Identify which cell holds the provided text, then report its (X, Y) central coordinate. 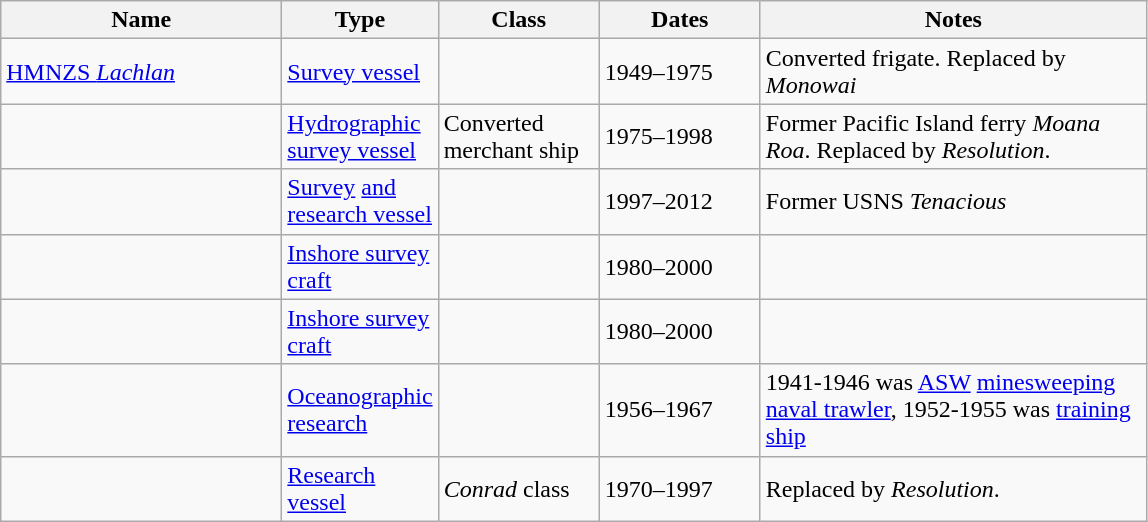
Converted merchant ship (518, 136)
1956–1967 (680, 410)
Replaced by Resolution. (953, 488)
Research vessel (360, 488)
Class (518, 20)
Notes (953, 20)
1997–2012 (680, 202)
Former USNS Tenacious (953, 202)
Type (360, 20)
Dates (680, 20)
Hydrographic survey vessel (360, 136)
Former Pacific Island ferry Moana Roa. Replaced by Resolution. (953, 136)
Survey vessel (360, 72)
1949–1975 (680, 72)
Converted frigate. Replaced by Monowai (953, 72)
1941-1946 was ASW minesweeping naval trawler, 1952-1955 was training ship (953, 410)
Name (142, 20)
1975–1998 (680, 136)
Survey and research vessel (360, 202)
Oceanographic research (360, 410)
HMNZS Lachlan (142, 72)
1970–1997 (680, 488)
Conrad class (518, 488)
